Determine the (X, Y) coordinate at the center of the cell enclosing the given text.  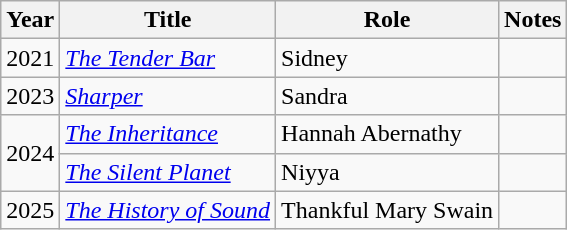
Notes (533, 20)
Sandra (388, 96)
Year (30, 20)
2024 (30, 153)
The Silent Planet (168, 172)
2021 (30, 58)
The Tender Bar (168, 58)
Niyya (388, 172)
Hannah Abernathy (388, 134)
2025 (30, 210)
Thankful Mary Swain (388, 210)
Title (168, 20)
Sharper (168, 96)
Role (388, 20)
2023 (30, 96)
The Inheritance (168, 134)
The History of Sound (168, 210)
Sidney (388, 58)
